Determine the (x, y) coordinate at the center of the cell enclosing the given text.  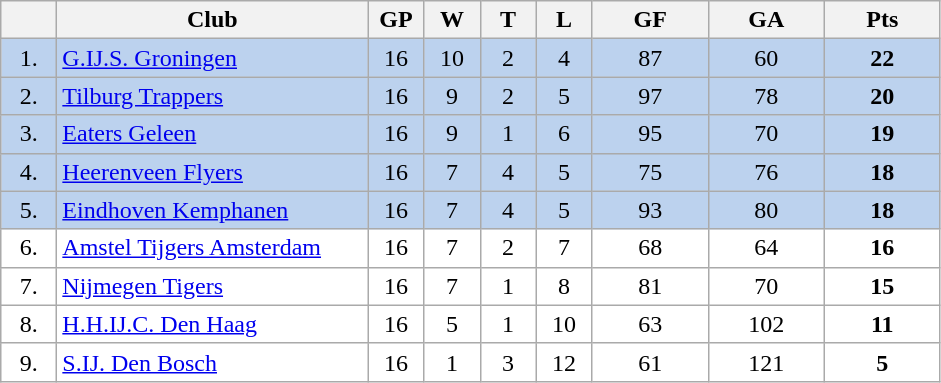
1. (29, 58)
80 (766, 210)
Nijmegen Tigers (212, 286)
Heerenveen Flyers (212, 172)
3 (508, 362)
121 (766, 362)
GP (396, 20)
W (452, 20)
9. (29, 362)
68 (650, 248)
19 (882, 134)
S.IJ. Den Bosch (212, 362)
GA (766, 20)
4. (29, 172)
81 (650, 286)
87 (650, 58)
Tilburg Trappers (212, 96)
Eindhoven Kemphanen (212, 210)
102 (766, 324)
6. (29, 248)
6 (564, 134)
G.IJ.S. Groningen (212, 58)
2. (29, 96)
61 (650, 362)
64 (766, 248)
L (564, 20)
97 (650, 96)
T (508, 20)
15 (882, 286)
8 (564, 286)
Amstel Tijgers Amsterdam (212, 248)
75 (650, 172)
7. (29, 286)
Club (212, 20)
11 (882, 324)
H.H.IJ.C. Den Haag (212, 324)
76 (766, 172)
Eaters Geleen (212, 134)
12 (564, 362)
5. (29, 210)
63 (650, 324)
60 (766, 58)
20 (882, 96)
GF (650, 20)
95 (650, 134)
22 (882, 58)
8. (29, 324)
93 (650, 210)
3. (29, 134)
78 (766, 96)
Pts (882, 20)
